Search for the cell housing the specified text and yield its [X, Y] center coordinate. 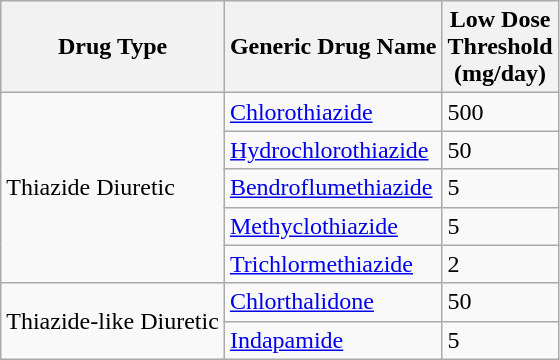
Bendroflumethiazide [333, 188]
Chlorthalidone [333, 302]
Low DoseThreshold(mg/day) [500, 47]
Thiazide-like Diuretic [113, 321]
2 [500, 264]
Drug Type [113, 47]
500 [500, 112]
Thiazide Diuretic [113, 188]
Methyclothiazide [333, 226]
Indapamide [333, 340]
Generic Drug Name [333, 47]
Trichlormethiazide [333, 264]
Hydrochlorothiazide [333, 150]
Chlorothiazide [333, 112]
